From the cell containing the given text, extract its center point as (x, y) coordinate. 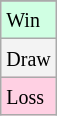
Draw (28, 58)
Win (28, 20)
Loss (28, 96)
